Return the [x, y] coordinate for the center point of the cell that contains the specified text.  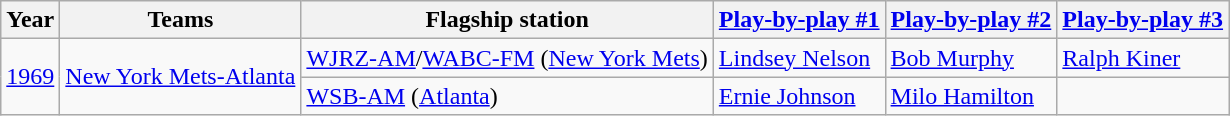
Play-by-play #2 [971, 20]
Teams [180, 20]
WSB-AM (Atlanta) [507, 96]
1969 [30, 77]
Ernie Johnson [799, 96]
Flagship station [507, 20]
Ralph Kiner [1143, 58]
Play-by-play #3 [1143, 20]
Lindsey Nelson [799, 58]
Bob Murphy [971, 58]
Year [30, 20]
Milo Hamilton [971, 96]
Play-by-play #1 [799, 20]
WJRZ-AM/WABC-FM (New York Mets) [507, 58]
New York Mets-Atlanta [180, 77]
